Scan for the cell matching the given text and deliver its [x, y] coordinate at center. 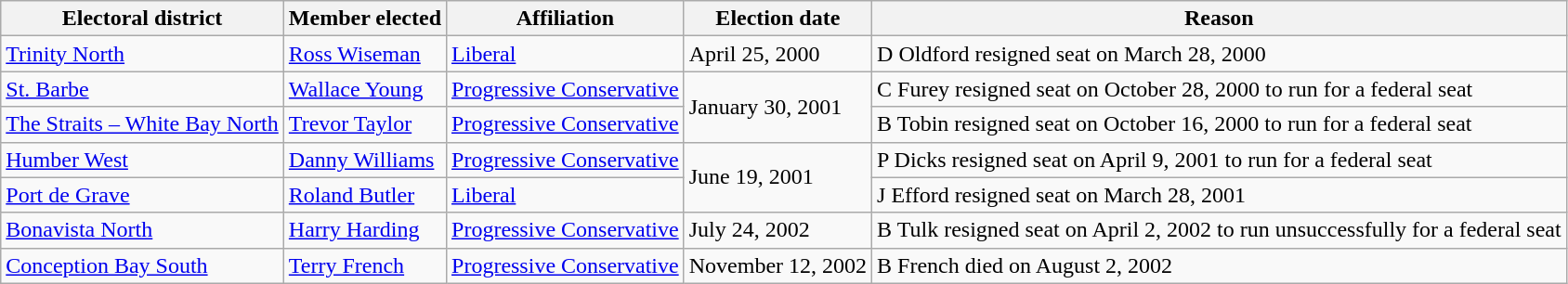
Bonavista North [143, 230]
B Tobin resigned seat on October 16, 2000 to run for a federal seat [1220, 124]
Humber West [143, 160]
Electoral district [143, 19]
Port de Grave [143, 195]
The Straits – White Bay North [143, 124]
Danny Williams [364, 160]
Conception Bay South [143, 265]
Member elected [364, 19]
C Furey resigned seat on October 28, 2000 to run for a federal seat [1220, 89]
Affiliation [566, 19]
November 12, 2002 [777, 265]
B Tulk resigned seat on April 2, 2002 to run unsuccessfully for a federal seat [1220, 230]
January 30, 2001 [777, 107]
July 24, 2002 [777, 230]
St. Barbe [143, 89]
D Oldford resigned seat on March 28, 2000 [1220, 54]
April 25, 2000 [777, 54]
Harry Harding [364, 230]
Ross Wiseman [364, 54]
J Efford resigned seat on March 28, 2001 [1220, 195]
Wallace Young [364, 89]
Trinity North [143, 54]
Reason [1220, 19]
B French died on August 2, 2002 [1220, 265]
Election date [777, 19]
Roland Butler [364, 195]
Trevor Taylor [364, 124]
Terry French [364, 265]
June 19, 2001 [777, 177]
P Dicks resigned seat on April 9, 2001 to run for a federal seat [1220, 160]
